Return [x, y] of the center of cell containing provided text 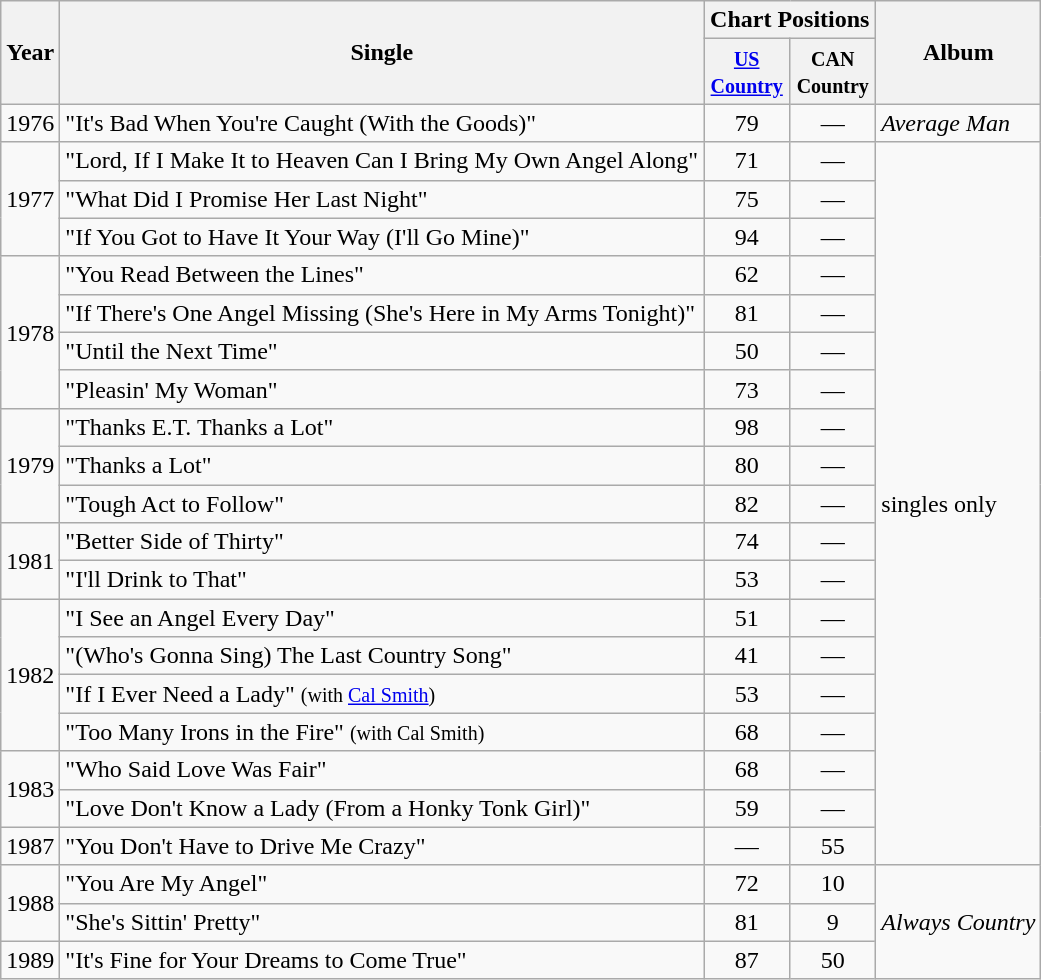
"If There's One Angel Missing (She's Here in My Arms Tonight)" [382, 313]
71 [747, 161]
"It's Fine for Your Dreams to Come True" [382, 960]
59 [747, 808]
"Who Said Love Was Fair" [382, 770]
51 [747, 618]
"Tough Act to Follow" [382, 503]
80 [747, 465]
Average Man [958, 123]
55 [833, 846]
"I'll Drink to That" [382, 580]
1977 [30, 199]
"She's Sittin' Pretty" [382, 922]
Year [30, 52]
75 [747, 199]
"If I Ever Need a Lady" (with Cal Smith) [382, 694]
87 [747, 960]
98 [747, 427]
94 [747, 237]
9 [833, 922]
73 [747, 389]
1978 [30, 332]
"If You Got to Have It Your Way (I'll Go Mine)" [382, 237]
1983 [30, 789]
"Love Don't Know a Lady (From a Honky Tonk Girl)" [382, 808]
"Better Side of Thirty" [382, 542]
1982 [30, 675]
1976 [30, 123]
US Country [747, 72]
"What Did I Promise Her Last Night" [382, 199]
1989 [30, 960]
1981 [30, 561]
"You Read Between the Lines" [382, 275]
Chart Positions [790, 20]
"Lord, If I Make It to Heaven Can I Bring My Own Angel Along" [382, 161]
"You Are My Angel" [382, 884]
10 [833, 884]
"It's Bad When You're Caught (With the Goods)" [382, 123]
Single [382, 52]
"Thanks a Lot" [382, 465]
"(Who's Gonna Sing) The Last Country Song" [382, 656]
"Too Many Irons in the Fire" (with Cal Smith) [382, 732]
"I See an Angel Every Day" [382, 618]
72 [747, 884]
singles only [958, 504]
"Pleasin' My Woman" [382, 389]
"Thanks E.T. Thanks a Lot" [382, 427]
"You Don't Have to Drive Me Crazy" [382, 846]
62 [747, 275]
82 [747, 503]
Always Country [958, 922]
CAN Country [833, 72]
74 [747, 542]
1987 [30, 846]
1988 [30, 903]
1979 [30, 465]
79 [747, 123]
"Until the Next Time" [382, 351]
Album [958, 52]
41 [747, 656]
